Scan for the cell matching the given text and deliver its [X, Y] coordinate at center. 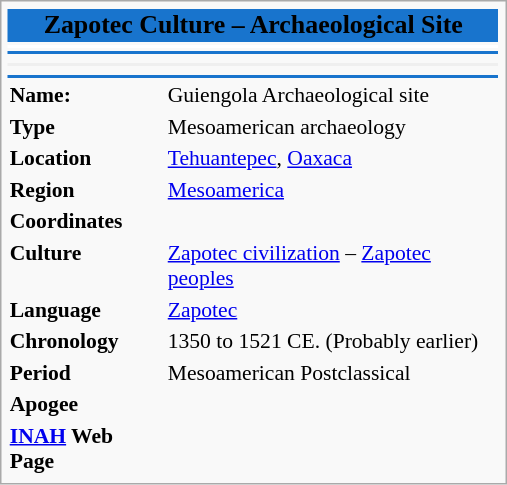
Zapotec civilization – Zapotec peoples [332, 265]
Type [86, 126]
Apogee [86, 404]
Mesoamerican archaeology [332, 126]
Culture [86, 265]
Language [86, 309]
Coordinates [86, 221]
Mesoamerica [332, 189]
Period [86, 372]
Zapotec Culture – Archaeological Site [253, 26]
1350 to 1521 CE. (Probably earlier) [332, 341]
INAH Web Page [86, 448]
Name: [86, 95]
Zapotec [332, 309]
Tehuantepec, Oaxaca [332, 158]
Mesoamerican Postclassical [332, 372]
Location [86, 158]
Chronology [86, 341]
Region [86, 189]
Guiengola Archaeological site [332, 95]
